From the cell containing the given text, extract its center point as (x, y) coordinate. 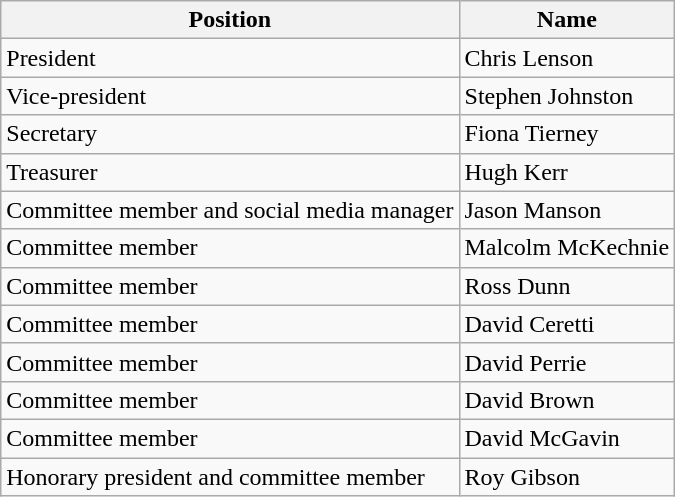
President (230, 58)
David McGavin (567, 438)
Jason Manson (567, 210)
David Brown (567, 400)
Hugh Kerr (567, 172)
Fiona Tierney (567, 134)
Vice-president (230, 96)
Treasurer (230, 172)
Honorary president and committee member (230, 477)
David Ceretti (567, 324)
Malcolm McKechnie (567, 248)
Name (567, 20)
Chris Lenson (567, 58)
Stephen Johnston (567, 96)
Ross Dunn (567, 286)
Committee member and social media manager (230, 210)
Roy Gibson (567, 477)
David Perrie (567, 362)
Position (230, 20)
Secretary (230, 134)
